Find where the given text appears and provide that cell's center as [X, Y] coordinate. 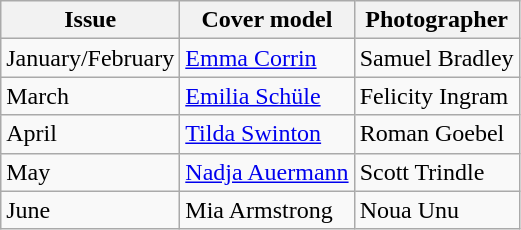
Roman Goebel [436, 134]
Felicity Ingram [436, 96]
Samuel Bradley [436, 58]
Nadja Auermann [267, 172]
Tilda Swinton [267, 134]
Cover model [267, 20]
Mia Armstrong [267, 210]
May [90, 172]
Scott Trindle [436, 172]
January/February [90, 58]
Noua Unu [436, 210]
Emma Corrin [267, 58]
June [90, 210]
March [90, 96]
Photographer [436, 20]
April [90, 134]
Emilia Schüle [267, 96]
Issue [90, 20]
